Return (x, y) of the center of cell containing provided text 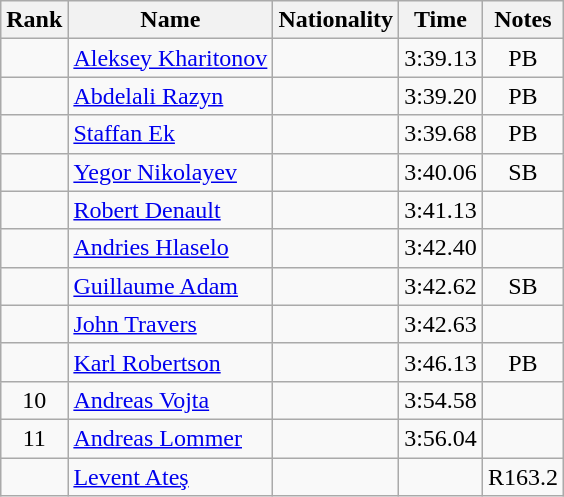
Levent Ateş (170, 477)
Andreas Lommer (170, 438)
Rank (34, 20)
3:39.68 (441, 134)
3:41.13 (441, 210)
3:42.63 (441, 324)
3:42.40 (441, 248)
Name (170, 20)
Andreas Vojta (170, 400)
Andries Hlaselo (170, 248)
3:39.13 (441, 58)
Nationality (336, 20)
10 (34, 400)
3:56.04 (441, 438)
Abdelali Razyn (170, 96)
Staffan Ek (170, 134)
R163.2 (522, 477)
Guillaume Adam (170, 286)
3:54.58 (441, 400)
11 (34, 438)
3:46.13 (441, 362)
Notes (522, 20)
John Travers (170, 324)
Yegor Nikolayev (170, 172)
Time (441, 20)
3:42.62 (441, 286)
Aleksey Kharitonov (170, 58)
Robert Denault (170, 210)
3:40.06 (441, 172)
3:39.20 (441, 96)
Karl Robertson (170, 362)
